Provide the [x, y] coordinate of the cell's center where the given text is located.  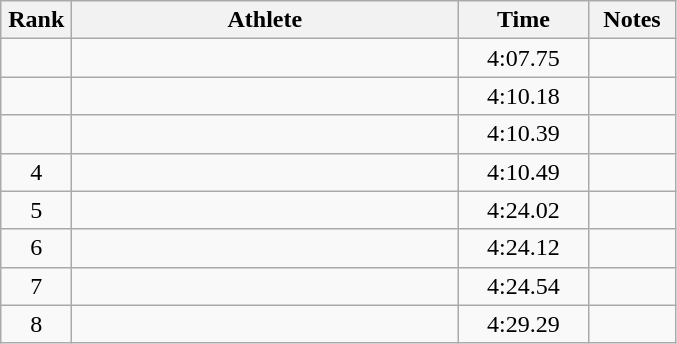
Athlete [265, 20]
4:10.49 [524, 172]
Rank [36, 20]
4:10.18 [524, 96]
4:24.12 [524, 248]
4:29.29 [524, 324]
8 [36, 324]
4:10.39 [524, 134]
4:24.54 [524, 286]
5 [36, 210]
Notes [632, 20]
4 [36, 172]
4:07.75 [524, 58]
7 [36, 286]
6 [36, 248]
4:24.02 [524, 210]
Time [524, 20]
